Provide the (X, Y) coordinate of the cell's center where the given text is located.  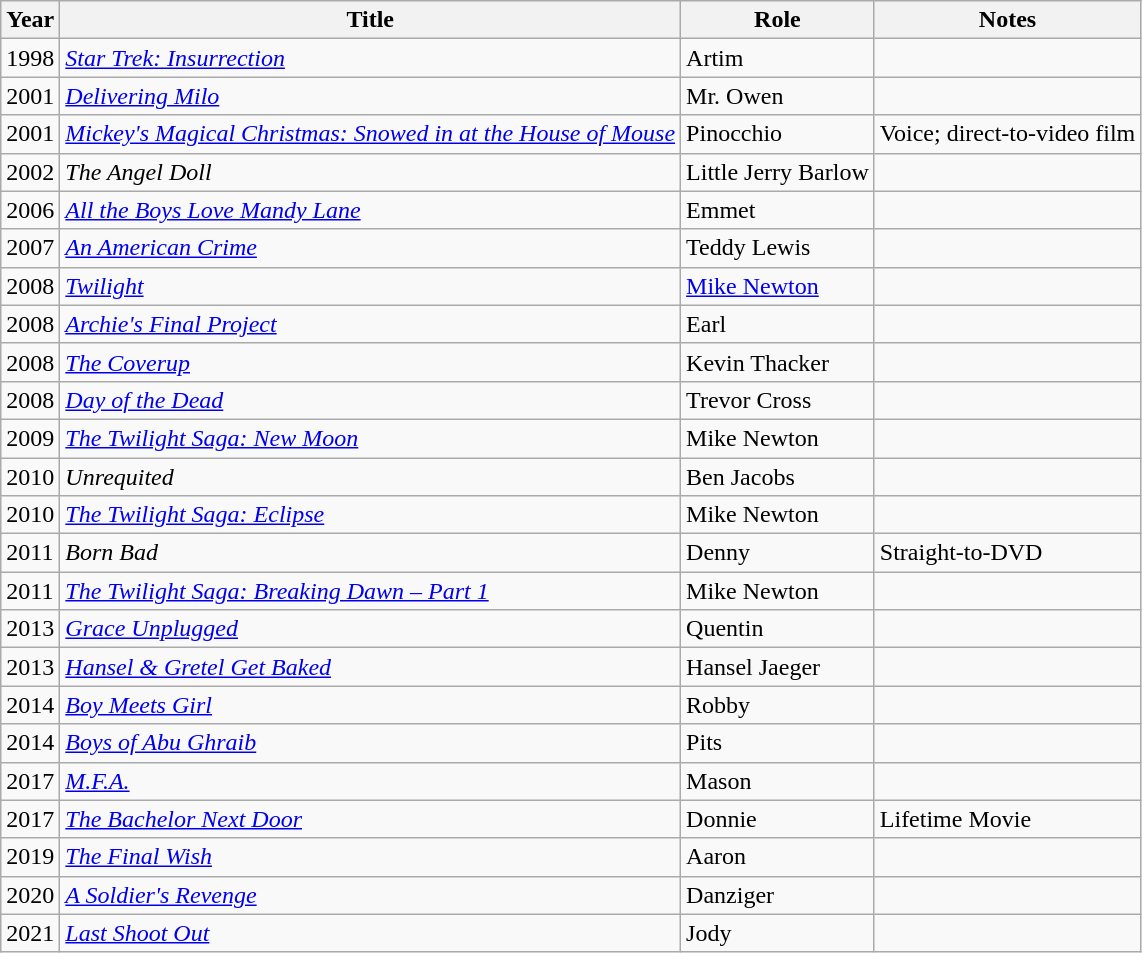
Boys of Abu Ghraib (370, 743)
Notes (1008, 20)
Trevor Cross (778, 400)
Quentin (778, 629)
2021 (30, 933)
Unrequited (370, 477)
Pits (778, 743)
Aaron (778, 857)
Mason (778, 781)
Title (370, 20)
Denny (778, 553)
Ben Jacobs (778, 477)
Born Bad (370, 553)
Mickey's Magical Christmas: Snowed in at the House of Mouse (370, 134)
2019 (30, 857)
Archie's Final Project (370, 324)
The Final Wish (370, 857)
2009 (30, 438)
1998 (30, 58)
M.F.A. (370, 781)
Boy Meets Girl (370, 705)
Hansel Jaeger (778, 667)
Hansel & Gretel Get Baked (370, 667)
2007 (30, 248)
Robby (778, 705)
Straight-to-DVD (1008, 553)
The Angel Doll (370, 172)
Artim (778, 58)
A Soldier's Revenge (370, 895)
Twilight (370, 286)
The Bachelor Next Door (370, 819)
Star Trek: Insurrection (370, 58)
The Twilight Saga: Eclipse (370, 515)
Teddy Lewis (778, 248)
Role (778, 20)
Pinocchio (778, 134)
The Twilight Saga: Breaking Dawn – Part 1 (370, 591)
2006 (30, 210)
Day of the Dead (370, 400)
An American Crime (370, 248)
The Coverup (370, 362)
Little Jerry Barlow (778, 172)
Danziger (778, 895)
The Twilight Saga: New Moon (370, 438)
Grace Unplugged (370, 629)
Emmet (778, 210)
Lifetime Movie (1008, 819)
Kevin Thacker (778, 362)
Voice; direct-to-video film (1008, 134)
2002 (30, 172)
Last Shoot Out (370, 933)
Jody (778, 933)
Delivering Milo (370, 96)
All the Boys Love Mandy Lane (370, 210)
Year (30, 20)
Donnie (778, 819)
Earl (778, 324)
Mr. Owen (778, 96)
2020 (30, 895)
